For the text-containing cell, return its midpoint in [X, Y] coordinate format. 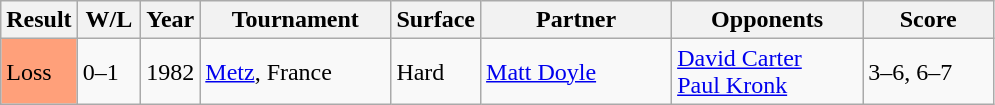
3–6, 6–7 [928, 72]
Partner [576, 20]
1982 [170, 72]
Opponents [768, 20]
Tournament [296, 20]
Loss [39, 72]
Result [39, 20]
0–1 [109, 72]
W/L [109, 20]
Year [170, 20]
Surface [436, 20]
Matt Doyle [576, 72]
Score [928, 20]
Metz, France [296, 72]
Hard [436, 72]
David Carter Paul Kronk [768, 72]
